Scan for the cell matching the given text and deliver its (x, y) coordinate at center. 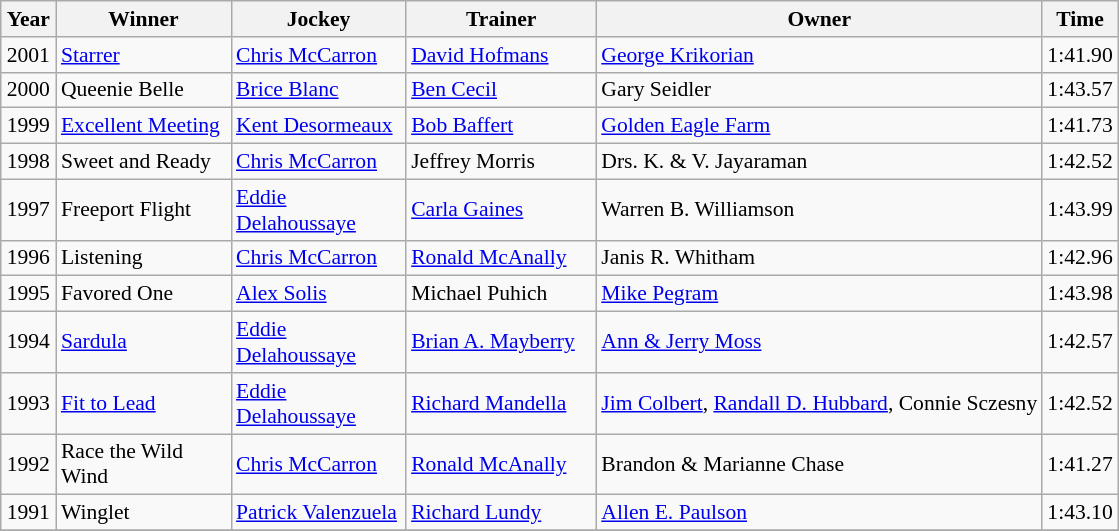
Time (1080, 19)
1:43.98 (1080, 294)
Fit to Lead (144, 404)
1999 (28, 126)
Excellent Meeting (144, 126)
Year (28, 19)
1997 (28, 210)
Richard Mandella (501, 404)
1:43.99 (1080, 210)
Gary Seidler (819, 90)
Michael Puhich (501, 294)
1:43.10 (1080, 513)
Carla Gaines (501, 210)
Warren B. Williamson (819, 210)
Jeffrey Morris (501, 162)
1:41.27 (1080, 464)
David Hofmans (501, 55)
Richard Lundy (501, 513)
Freeport Flight (144, 210)
Sardula (144, 342)
Bob Baffert (501, 126)
1998 (28, 162)
1996 (28, 258)
Listening (144, 258)
1994 (28, 342)
2001 (28, 55)
1:41.90 (1080, 55)
Owner (819, 19)
1:42.57 (1080, 342)
1993 (28, 404)
Favored One (144, 294)
Brandon & Marianne Chase (819, 464)
Ben Cecil (501, 90)
Patrick Valenzuela (318, 513)
Trainer (501, 19)
Kent Desormeaux (318, 126)
Jim Colbert, Randall D. Hubbard, Connie Sczesny (819, 404)
Jockey (318, 19)
Queenie Belle (144, 90)
1992 (28, 464)
1:43.57 (1080, 90)
Brian A. Mayberry (501, 342)
George Krikorian (819, 55)
Sweet and Ready (144, 162)
Janis R. Whitham (819, 258)
Winglet (144, 513)
Ann & Jerry Moss (819, 342)
Starrer (144, 55)
Mike Pegram (819, 294)
2000 (28, 90)
1:41.73 (1080, 126)
Brice Blanc (318, 90)
1:42.96 (1080, 258)
Allen E. Paulson (819, 513)
Race the Wild Wind (144, 464)
Alex Solis (318, 294)
1995 (28, 294)
Drs. K. & V. Jayaraman (819, 162)
1991 (28, 513)
Winner (144, 19)
Golden Eagle Farm (819, 126)
